Detect which cell encompasses the target text, then output its (X, Y) center coordinate. 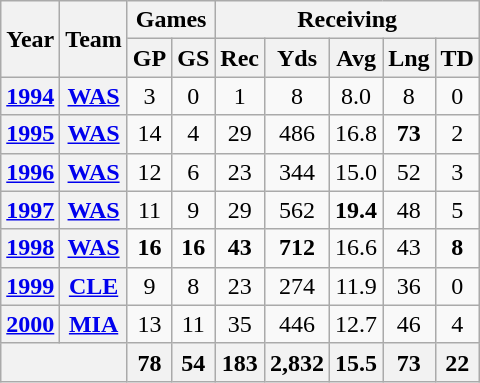
Games (170, 20)
344 (298, 172)
Receiving (348, 20)
78 (149, 362)
1997 (30, 210)
CLE (94, 286)
36 (409, 286)
GS (194, 58)
GP (149, 58)
Lng (409, 58)
Avg (356, 58)
Rec (240, 58)
446 (298, 324)
11.9 (356, 286)
Year (30, 39)
13 (149, 324)
MIA (94, 324)
8.0 (356, 96)
16.8 (356, 134)
TD (457, 58)
12 (149, 172)
1998 (30, 248)
274 (298, 286)
Team (94, 39)
52 (409, 172)
712 (298, 248)
1994 (30, 96)
183 (240, 362)
5 (457, 210)
1995 (30, 134)
12.7 (356, 324)
46 (409, 324)
15.5 (356, 362)
2 (457, 134)
1999 (30, 286)
48 (409, 210)
562 (298, 210)
22 (457, 362)
35 (240, 324)
1 (240, 96)
2,832 (298, 362)
14 (149, 134)
Yds (298, 58)
486 (298, 134)
6 (194, 172)
15.0 (356, 172)
1996 (30, 172)
16.6 (356, 248)
19.4 (356, 210)
54 (194, 362)
2000 (30, 324)
